Search for the cell housing the specified text and yield its [x, y] center coordinate. 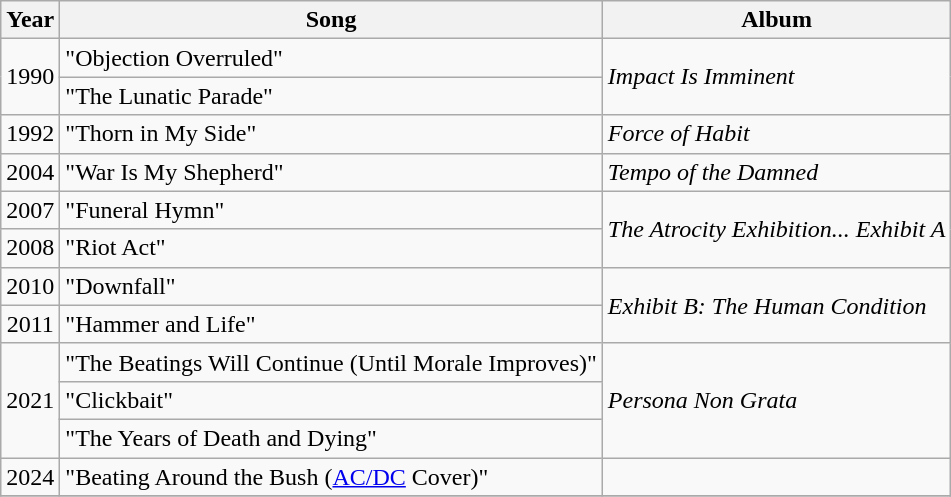
2011 [30, 324]
1992 [30, 134]
2010 [30, 286]
2024 [30, 477]
"Beating Around the Bush (AC/DC Cover)" [331, 477]
"Hammer and Life" [331, 324]
"War Is My Shepherd" [331, 172]
Persona Non Grata [776, 400]
The Atrocity Exhibition... Exhibit A [776, 229]
Impact Is Imminent [776, 77]
"Clickbait" [331, 400]
"The Years of Death and Dying" [331, 438]
"The Lunatic Parade" [331, 96]
"Objection Overruled" [331, 58]
"Funeral Hymn" [331, 210]
"Downfall" [331, 286]
2007 [30, 210]
"Riot Act" [331, 248]
2021 [30, 400]
"The Beatings Will Continue (Until Morale Improves)" [331, 362]
2004 [30, 172]
Tempo of the Damned [776, 172]
"Thorn in My Side" [331, 134]
Exhibit B: The Human Condition [776, 305]
Album [776, 20]
Year [30, 20]
Force of Habit [776, 134]
2008 [30, 248]
1990 [30, 77]
Song [331, 20]
